Identify which cell holds the provided text, then report its [x, y] central coordinate. 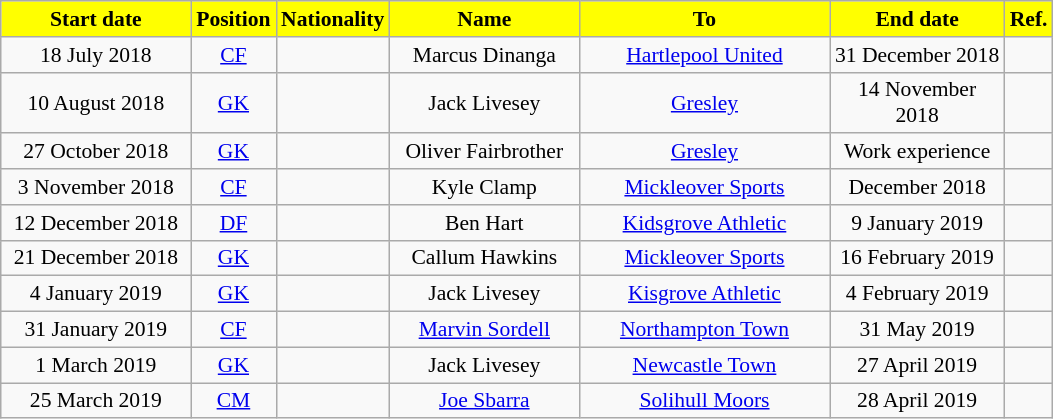
12 December 2018 [96, 223]
Oliver Fairbrother [484, 152]
28 April 2019 [918, 401]
18 July 2018 [96, 55]
Marvin Sordell [484, 330]
16 February 2019 [918, 258]
To [704, 19]
Kidsgrove Athletic [704, 223]
Hartlepool United [704, 55]
Kyle Clamp [484, 187]
Work experience [918, 152]
Name [484, 19]
10 August 2018 [96, 102]
Marcus Dinanga [484, 55]
DF [234, 223]
1 March 2019 [96, 365]
31 May 2019 [918, 330]
Nationality [332, 19]
31 December 2018 [918, 55]
Kisgrove Athletic [704, 294]
Solihull Moors [704, 401]
Northampton Town [704, 330]
4 January 2019 [96, 294]
25 March 2019 [96, 401]
31 January 2019 [96, 330]
14 November 2018 [918, 102]
Start date [96, 19]
27 April 2019 [918, 365]
Ref. [1029, 19]
4 February 2019 [918, 294]
9 January 2019 [918, 223]
3 November 2018 [96, 187]
End date [918, 19]
Position [234, 19]
Ben Hart [484, 223]
December 2018 [918, 187]
27 October 2018 [96, 152]
21 December 2018 [96, 258]
Newcastle Town [704, 365]
CM [234, 401]
Joe Sbarra [484, 401]
Callum Hawkins [484, 258]
